Extract the [X, Y] coordinate from the center of the cell holding the provided text.  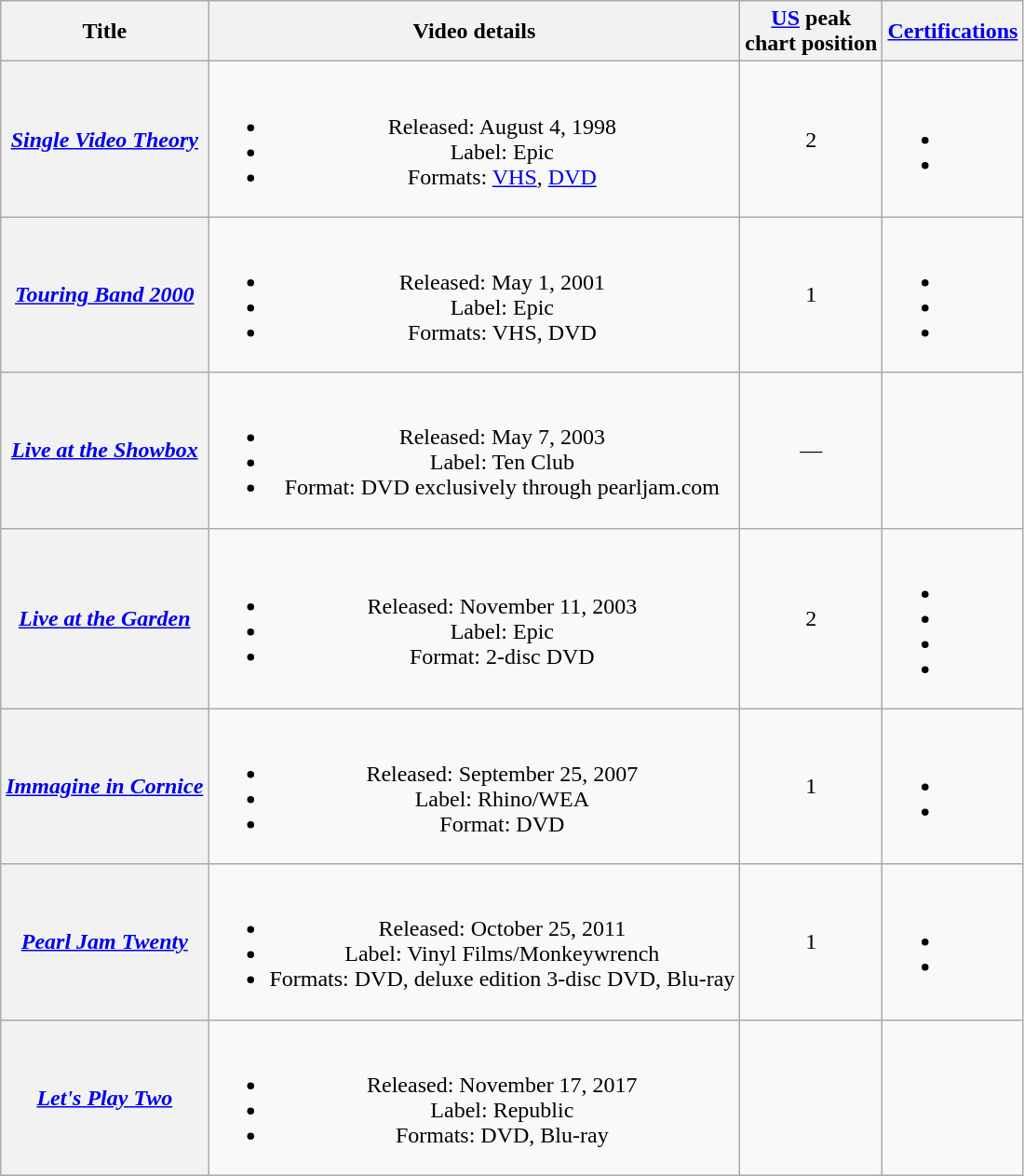
Released: August 4, 1998Label: EpicFormats: VHS, DVD [475, 140]
Pearl Jam Twenty [104, 942]
Single Video Theory [104, 140]
Immagine in Cornice [104, 786]
Released: September 25, 2007Label: Rhino/WEAFormat: DVD [475, 786]
Video details [475, 32]
Let's Play Two [104, 1097]
Touring Band 2000 [104, 294]
Title [104, 32]
Released: November 17, 2017Label: RepublicFormats: DVD, Blu-ray [475, 1097]
Released: October 25, 2011Label: Vinyl Films/MonkeywrenchFormats: DVD, deluxe edition 3-disc DVD, Blu-ray [475, 942]
— [812, 451]
Released: May 7, 2003Label: Ten ClubFormat: DVD exclusively through pearljam.com [475, 451]
US peakchart position [812, 32]
Released: May 1, 2001Label: EpicFormats: VHS, DVD [475, 294]
Released: November 11, 2003Label: EpicFormat: 2-disc DVD [475, 618]
Live at the Garden [104, 618]
Live at the Showbox [104, 451]
Certifications [953, 32]
